Capture the cell that displays the provided text and extract its [X, Y] central coordinate. 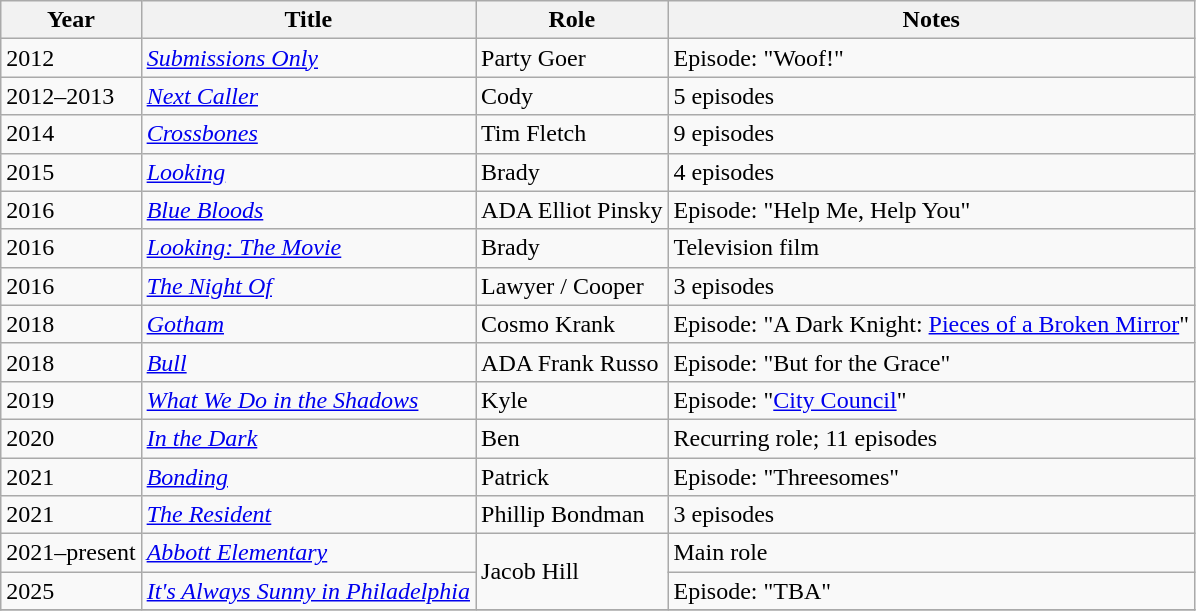
2015 [71, 172]
2012–2013 [71, 96]
Bonding [308, 477]
Blue Bloods [308, 210]
What We Do in the Shadows [308, 400]
Submissions Only [308, 58]
Tim Fletch [572, 134]
Year [71, 20]
2020 [71, 438]
2019 [71, 400]
9 episodes [932, 134]
Jacob Hill [572, 572]
Crossbones [308, 134]
Main role [932, 553]
Party Goer [572, 58]
The Night Of [308, 286]
2025 [71, 591]
Episode: "But for the Grace" [932, 362]
Recurring role; 11 episodes [932, 438]
Ben [572, 438]
2012 [71, 58]
ADA Frank Russo [572, 362]
It's Always Sunny in Philadelphia [308, 591]
Phillip Bondman [572, 515]
Lawyer / Cooper [572, 286]
Looking: The Movie [308, 248]
In the Dark [308, 438]
2014 [71, 134]
Gotham [308, 324]
Cody [572, 96]
Looking [308, 172]
ADA Elliot Pinsky [572, 210]
Notes [932, 20]
Abbott Elementary [308, 553]
5 episodes [932, 96]
Role [572, 20]
4 episodes [932, 172]
Episode: "A Dark Knight: Pieces of a Broken Mirror" [932, 324]
Patrick [572, 477]
Bull [308, 362]
Episode: "Help Me, Help You" [932, 210]
2021–present [71, 553]
Episode: "TBA" [932, 591]
Television film [932, 248]
Episode: "Woof!" [932, 58]
Cosmo Krank [572, 324]
Episode: "Threesomes" [932, 477]
Kyle [572, 400]
The Resident [308, 515]
Episode: "City Council" [932, 400]
Next Caller [308, 96]
Title [308, 20]
